Return (X, Y) of the center of cell containing provided text 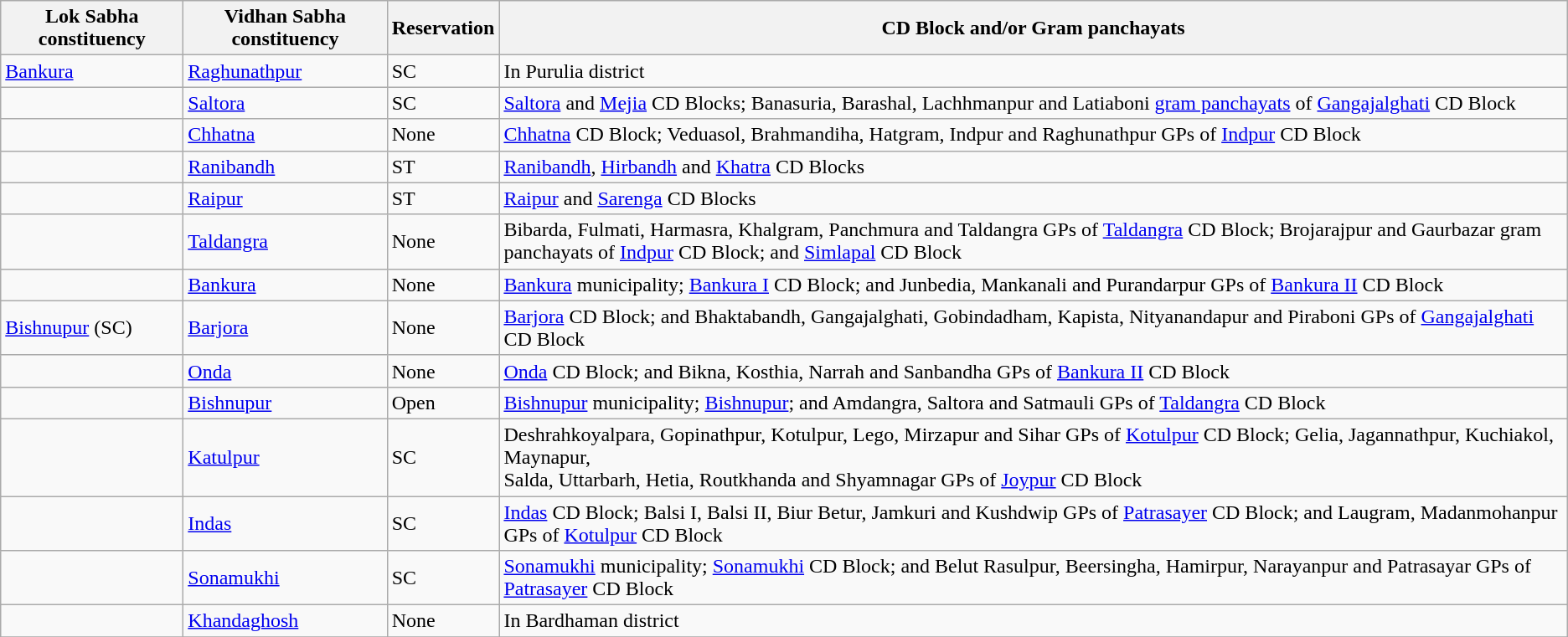
Bishnupur municipality; Bishnupur; and Amdangra, Saltora and Satmauli GPs of Taldangra CD Block (1034, 403)
Khandaghosh (285, 621)
Open (443, 403)
Chhatna (285, 135)
Raipur (285, 198)
Bankura municipality; Bankura I CD Block; and Junbedia, Mankanali and Purandarpur GPs of Bankura II CD Block (1034, 285)
Reservation (443, 28)
CD Block and/or Gram panchayats (1034, 28)
Sonamukhi municipality; Sonamukhi CD Block; and Belut Rasulpur, Beersingha, Hamirpur, Narayanpur and Patrasayar GPs of Patrasayer CD Block (1034, 578)
In Purulia district (1034, 71)
Bishnupur (285, 403)
Ranibandh (285, 167)
Onda CD Block; and Bikna, Kosthia, Narrah and Sanbandha GPs of Bankura II CD Block (1034, 371)
Barjora CD Block; and Bhaktabandh, Gangajalghati, Gobindadham, Kapista, Nityanandapur and Piraboni GPs of Gangajalghati CD Block (1034, 328)
Saltora and Mejia CD Blocks; Banasuria, Barashal, Lachhmanpur and Latiaboni gram panchayats of Gangajalghati CD Block (1034, 103)
Ranibandh, Hirbandh and Khatra CD Blocks (1034, 167)
Onda (285, 371)
Lok Sabha constituency (92, 28)
Sonamukhi (285, 578)
Raipur and Sarenga CD Blocks (1034, 198)
Taldangra (285, 241)
In Bardhaman district (1034, 621)
Saltora (285, 103)
Indas CD Block; Balsi I, Balsi II, Biur Betur, Jamkuri and Kushdwip GPs of Patrasayer CD Block; and Laugram, Madanmohanpur GPs of Kotulpur CD Block (1034, 522)
Indas (285, 522)
Vidhan Sabha constituency (285, 28)
Barjora (285, 328)
Raghunathpur (285, 71)
Bishnupur (SC) (92, 328)
Chhatna CD Block; Veduasol, Brahmandiha, Hatgram, Indpur and Raghunathpur GPs of Indpur CD Block (1034, 135)
Katulpur (285, 457)
